Find where the given text appears and provide that cell's center as [X, Y] coordinate. 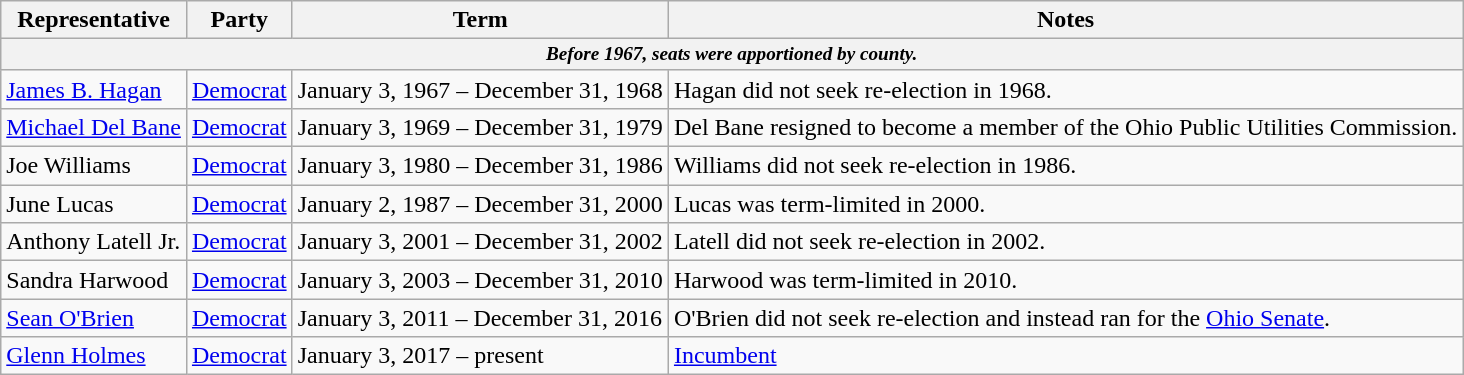
Notes [1065, 20]
Latell did not seek re-election in 2002. [1065, 242]
Joe Williams [94, 166]
Lucas was term-limited in 2000. [1065, 204]
Party [239, 20]
January 2, 1987 – December 31, 2000 [480, 204]
Hagan did not seek re-election in 1968. [1065, 89]
January 3, 1980 – December 31, 1986 [480, 166]
Del Bane resigned to become a member of the Ohio Public Utilities Commission. [1065, 128]
Anthony Latell Jr. [94, 242]
Glenn Holmes [94, 356]
January 3, 1969 – December 31, 1979 [480, 128]
Incumbent [1065, 356]
January 3, 1967 – December 31, 1968 [480, 89]
O'Brien did not seek re-election and instead ran for the Ohio Senate. [1065, 318]
Michael Del Bane [94, 128]
Term [480, 20]
Williams did not seek re-election in 1986. [1065, 166]
Sean O'Brien [94, 318]
January 3, 2017 – present [480, 356]
Sandra Harwood [94, 280]
January 3, 2003 – December 31, 2010 [480, 280]
James B. Hagan [94, 89]
January 3, 2011 – December 31, 2016 [480, 318]
Representative [94, 20]
Before 1967, seats were apportioned by county. [732, 55]
Harwood was term-limited in 2010. [1065, 280]
June Lucas [94, 204]
January 3, 2001 – December 31, 2002 [480, 242]
